Return the (x, y) coordinate for the center point of the cell that contains the specified text.  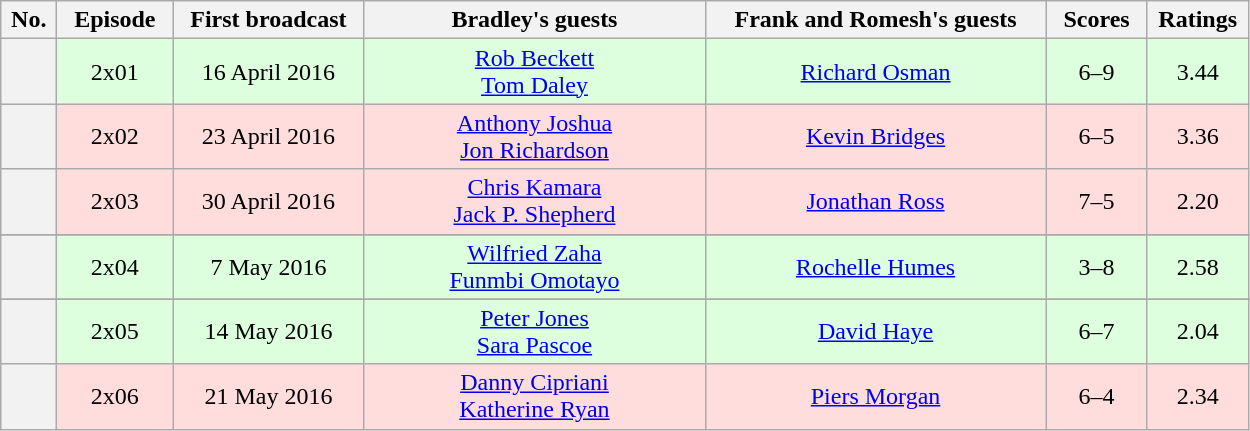
David Haye (876, 332)
Wilfried ZahaFunmbi Omotayo (534, 266)
Danny CiprianiKatherine Ryan (534, 396)
2.20 (1198, 202)
3.44 (1198, 72)
Scores (1096, 20)
Episode (115, 20)
No. (29, 20)
Anthony JoshuaJon Richardson (534, 136)
Kevin Bridges (876, 136)
2x02 (115, 136)
Chris KamaraJack P. Shepherd (534, 202)
2.34 (1198, 396)
6–9 (1096, 72)
30 April 2016 (268, 202)
6–7 (1096, 332)
23 April 2016 (268, 136)
6–4 (1096, 396)
21 May 2016 (268, 396)
2x01 (115, 72)
2x04 (115, 266)
Peter JonesSara Pascoe (534, 332)
6–5 (1096, 136)
Ratings (1198, 20)
Frank and Romesh's guests (876, 20)
Bradley's guests (534, 20)
16 April 2016 (268, 72)
2x06 (115, 396)
Jonathan Ross (876, 202)
2.04 (1198, 332)
2.58 (1198, 266)
3–8 (1096, 266)
3.36 (1198, 136)
Rob BeckettTom Daley (534, 72)
14 May 2016 (268, 332)
First broadcast (268, 20)
2x05 (115, 332)
2x03 (115, 202)
7 May 2016 (268, 266)
Rochelle Humes (876, 266)
Piers Morgan (876, 396)
Richard Osman (876, 72)
7–5 (1096, 202)
